Capture the cell that displays the provided text and extract its [x, y] central coordinate. 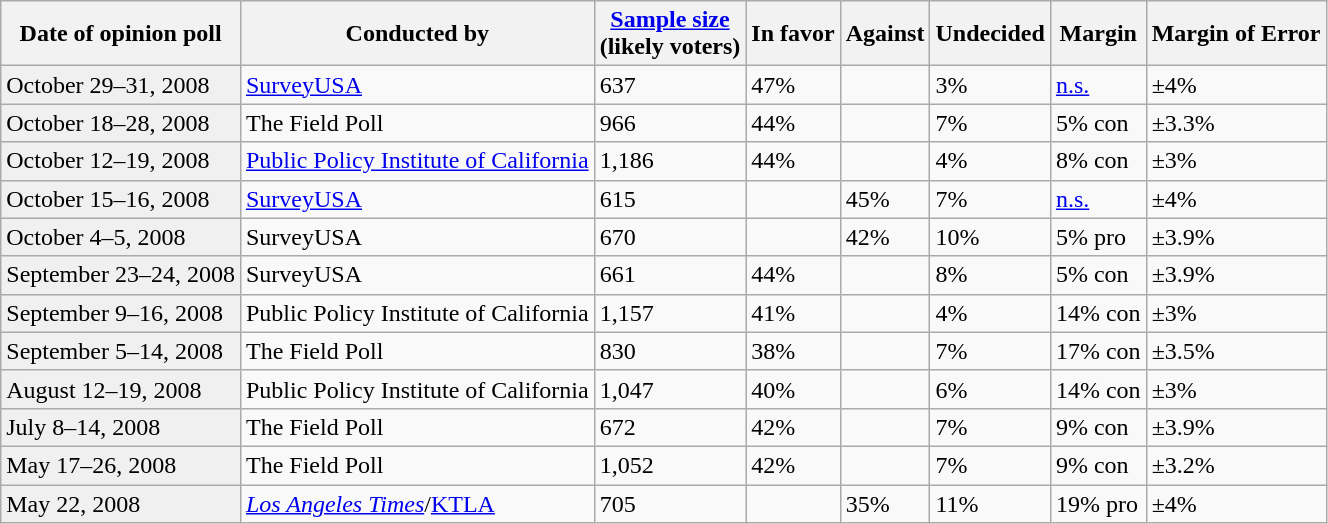
May 22, 2008 [121, 503]
1,186 [670, 161]
October 18–28, 2008 [121, 123]
40% [793, 389]
47% [793, 85]
1,052 [670, 465]
October 12–19, 2008 [121, 161]
5% pro [1098, 237]
670 [670, 237]
11% [990, 503]
38% [793, 351]
July 8–14, 2008 [121, 427]
17% con [1098, 351]
August 12–19, 2008 [121, 389]
October 4–5, 2008 [121, 237]
41% [793, 313]
Margin of Error [1236, 34]
19% pro [1098, 503]
September 23–24, 2008 [121, 275]
Conducted by [417, 34]
966 [670, 123]
705 [670, 503]
Against [885, 34]
±3.2% [1236, 465]
Sample size(likely voters) [670, 34]
May 17–26, 2008 [121, 465]
Date of opinion poll [121, 34]
1,047 [670, 389]
615 [670, 199]
In favor [793, 34]
672 [670, 427]
830 [670, 351]
October 15–16, 2008 [121, 199]
±3.3% [1236, 123]
45% [885, 199]
3% [990, 85]
Los Angeles Times/KTLA [417, 503]
8% [990, 275]
10% [990, 237]
Margin [1098, 34]
6% [990, 389]
September 5–14, 2008 [121, 351]
±3.5% [1236, 351]
October 29–31, 2008 [121, 85]
661 [670, 275]
35% [885, 503]
September 9–16, 2008 [121, 313]
1,157 [670, 313]
637 [670, 85]
Undecided [990, 34]
8% con [1098, 161]
